For the text-containing cell, return its midpoint in [X, Y] coordinate format. 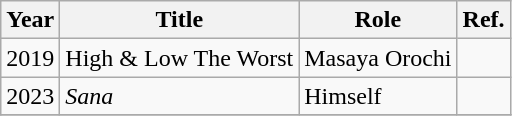
Masaya Orochi [378, 58]
2023 [30, 96]
Title [180, 20]
2019 [30, 58]
Role [378, 20]
High & Low The Worst [180, 58]
Sana [180, 96]
Ref. [484, 20]
Year [30, 20]
Himself [378, 96]
